Identify which cell holds the provided text, then report its (x, y) central coordinate. 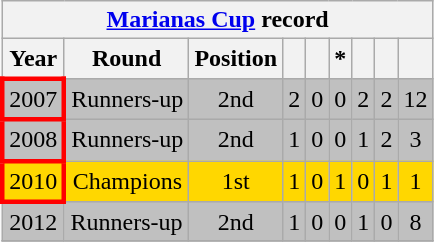
2010 (33, 180)
12 (416, 98)
Position (236, 59)
Year (33, 59)
8 (416, 222)
3 (416, 140)
* (340, 59)
2007 (33, 98)
Marianas Cup record (218, 20)
Champions (126, 180)
Round (126, 59)
2008 (33, 140)
2012 (33, 222)
1st (236, 180)
